Locate the cell with the specified text and output its (X, Y) center coordinate. 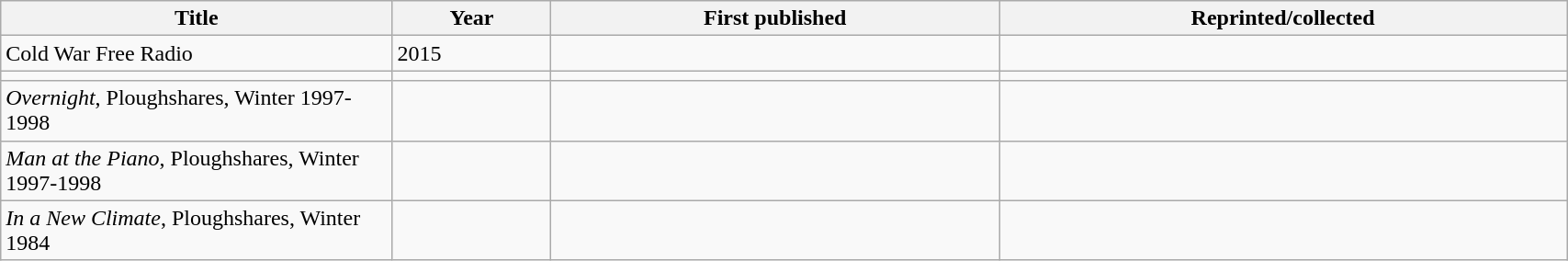
Year (472, 18)
Reprinted/collected (1283, 18)
Title (197, 18)
Cold War Free Radio (197, 53)
Man at the Piano, Ploughshares, Winter 1997-1998 (197, 171)
Overnight, Ploughshares, Winter 1997-1998 (197, 110)
2015 (472, 53)
First published (775, 18)
In a New Climate, Ploughshares, Winter 1984 (197, 230)
